Find where the given text appears and provide that cell's center as [x, y] coordinate. 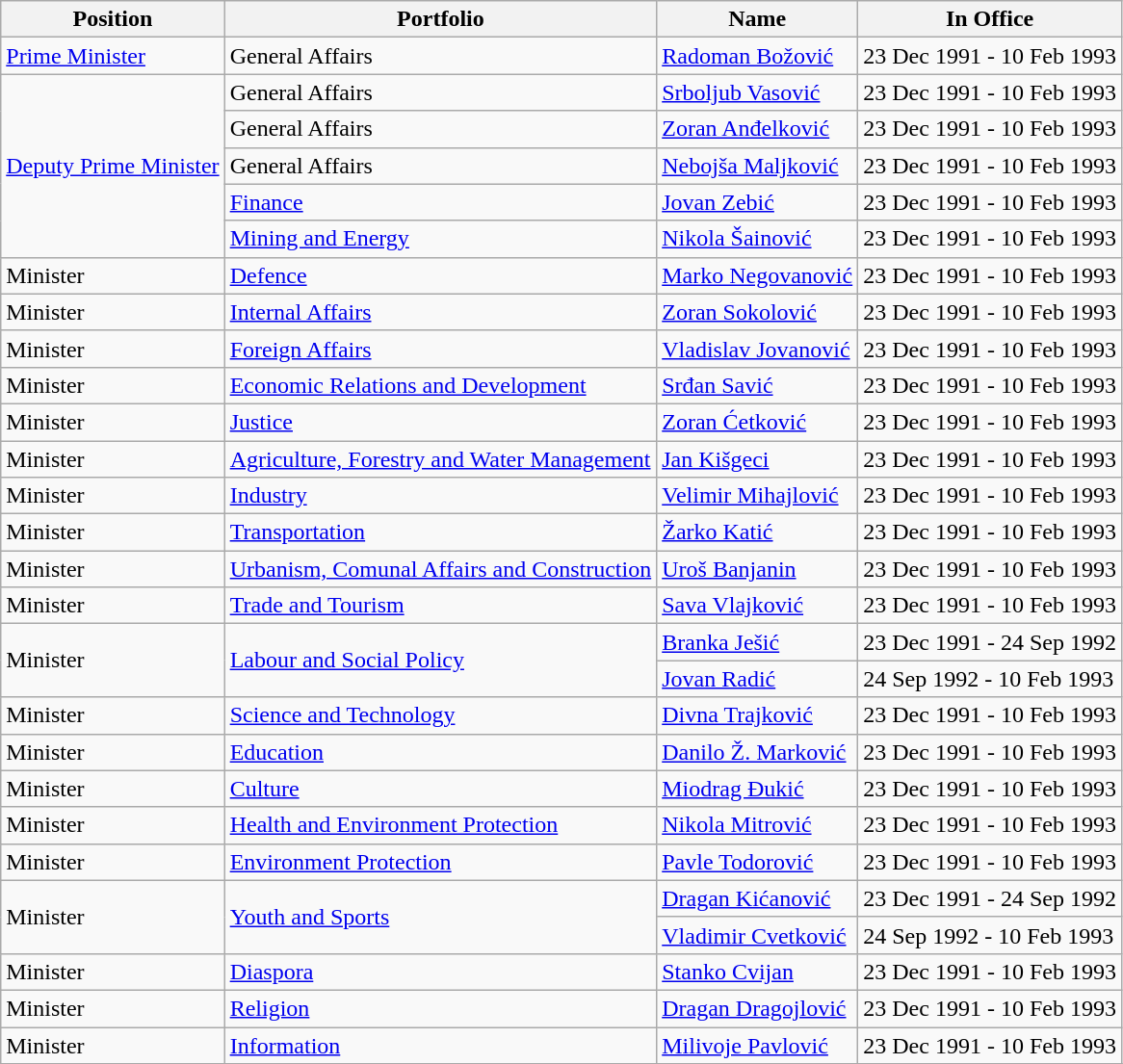
Radoman Božović [757, 56]
Labour and Social Policy [441, 661]
Foreign Affairs [441, 349]
Marko Negovanović [757, 275]
Science and Technology [441, 715]
Jan Kišgeci [757, 459]
Dragan Dragojlović [757, 1008]
Finance [441, 202]
Portfolio [441, 19]
Stanko Cvijan [757, 972]
Prime Minister [113, 56]
Economic Relations and Development [441, 385]
Danilo Ž. Marković [757, 752]
Education [441, 752]
Urbanism, Comunal Affairs and Construction [441, 569]
In Office [990, 19]
Pavle Todorović [757, 862]
Uroš Banjanin [757, 569]
Vladimir Cvetković [757, 935]
Youth and Sports [441, 917]
Jovan Radić [757, 679]
Transportation [441, 532]
Dragan Kićanović [757, 898]
Žarko Katić [757, 532]
Internal Affairs [441, 312]
Deputy Prime Minister [113, 166]
Srboljub Vasović [757, 92]
Culture [441, 789]
Agriculture, Forestry and Water Management [441, 459]
Sava Vlajković [757, 606]
Health and Environment Protection [441, 825]
Defence [441, 275]
Information [441, 1045]
Industry [441, 496]
Trade and Tourism [441, 606]
Religion [441, 1008]
Diaspora [441, 972]
Nebojša Maljković [757, 166]
Nikola Šainović [757, 239]
Milivoje Pavlović [757, 1045]
Velimir Mihajlović [757, 496]
Environment Protection [441, 862]
Zoran Sokolović [757, 312]
Mining and Energy [441, 239]
Justice [441, 422]
Jovan Zebić [757, 202]
Miodrag Đukić [757, 789]
Branka Ješić [757, 642]
Name [757, 19]
Zoran Anđelković [757, 129]
Srđan Savić [757, 385]
Position [113, 19]
Nikola Mitrović [757, 825]
Divna Trajković [757, 715]
Zoran Ćetković [757, 422]
Vladislav Jovanović [757, 349]
